From the cell containing the given text, extract its center point as (x, y) coordinate. 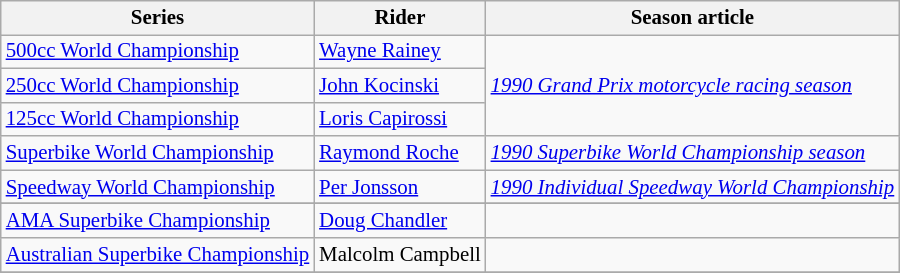
125cc World Championship (158, 119)
250cc World Championship (158, 85)
Rider (400, 18)
1990 Individual Speedway World Championship (693, 187)
Season article (693, 18)
Malcolm Campbell (400, 255)
Loris Capirossi (400, 119)
Series (158, 18)
Speedway World Championship (158, 187)
1990 Superbike World Championship season (693, 153)
AMA Superbike Championship (158, 221)
Wayne Rainey (400, 51)
Australian Superbike Championship (158, 255)
Superbike World Championship (158, 153)
Raymond Roche (400, 153)
1990 Grand Prix motorcycle racing season (693, 85)
500cc World Championship (158, 51)
Per Jonsson (400, 187)
John Kocinski (400, 85)
Doug Chandler (400, 221)
